From the cell containing the given text, extract its center point as [x, y] coordinate. 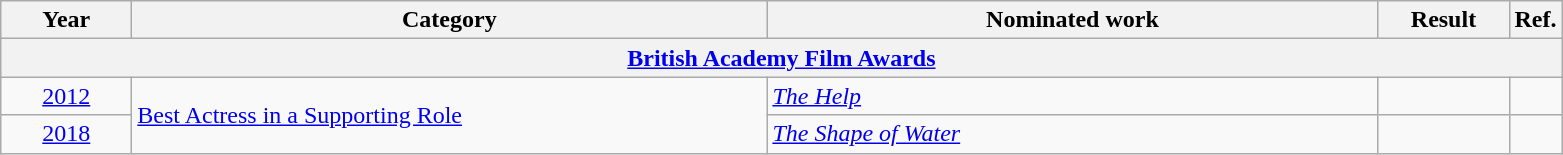
Year [66, 20]
British Academy Film Awards [782, 58]
The Shape of Water [1072, 134]
Category [450, 20]
Result [1444, 20]
Ref. [1536, 20]
2012 [66, 96]
2018 [66, 134]
The Help [1072, 96]
Best Actress in a Supporting Role [450, 115]
Nominated work [1072, 20]
